Search for the cell housing the specified text and yield its [X, Y] center coordinate. 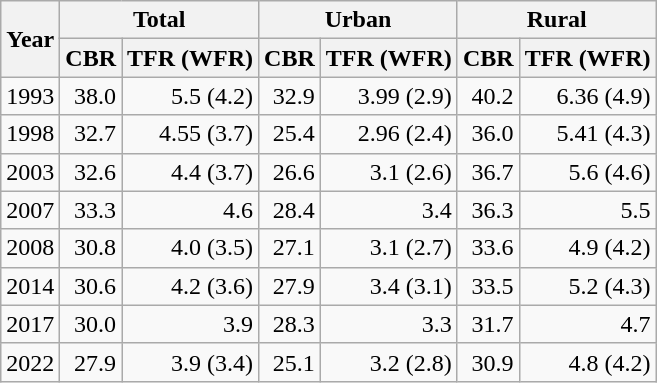
4.2 (3.6) [190, 286]
Urban [358, 20]
Year [30, 39]
25.1 [290, 362]
40.2 [488, 96]
30.0 [91, 324]
2014 [30, 286]
4.4 (3.7) [190, 172]
30.9 [488, 362]
3.4 (3.1) [388, 286]
4.9 (4.2) [588, 248]
26.6 [290, 172]
3.1 (2.7) [388, 248]
33.6 [488, 248]
3.99 (2.9) [388, 96]
38.0 [91, 96]
36.0 [488, 134]
4.8 (4.2) [588, 362]
3.9 [190, 324]
6.36 (4.9) [588, 96]
2008 [30, 248]
5.41 (4.3) [588, 134]
28.4 [290, 210]
Total [160, 20]
3.2 (2.8) [388, 362]
2022 [30, 362]
33.5 [488, 286]
3.4 [388, 210]
2007 [30, 210]
32.6 [91, 172]
32.9 [290, 96]
2.96 (2.4) [388, 134]
33.3 [91, 210]
31.7 [488, 324]
5.5 [588, 210]
4.0 (3.5) [190, 248]
3.1 (2.6) [388, 172]
1993 [30, 96]
30.8 [91, 248]
2017 [30, 324]
5.6 (4.6) [588, 172]
3.9 (3.4) [190, 362]
36.3 [488, 210]
32.7 [91, 134]
2003 [30, 172]
4.6 [190, 210]
27.1 [290, 248]
36.7 [488, 172]
30.6 [91, 286]
1998 [30, 134]
3.3 [388, 324]
Rural [556, 20]
5.5 (4.2) [190, 96]
25.4 [290, 134]
4.7 [588, 324]
4.55 (3.7) [190, 134]
5.2 (4.3) [588, 286]
28.3 [290, 324]
